Detect which cell encompasses the target text, then output its (x, y) center coordinate. 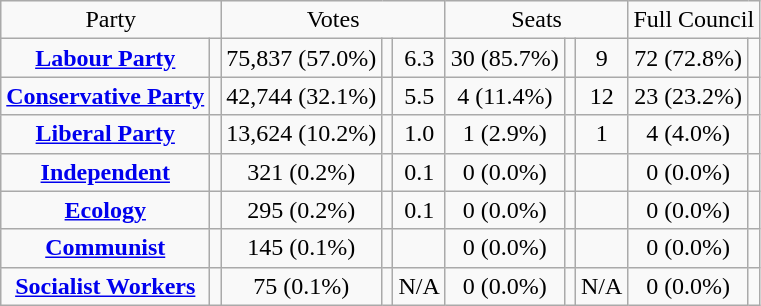
9 (601, 58)
Party (111, 20)
13,624 (10.2%) (302, 134)
Communist (106, 248)
23 (23.2%) (688, 96)
6.3 (419, 58)
1 (2.9%) (504, 134)
Socialist Workers (106, 286)
Independent (106, 172)
Votes (334, 20)
321 (0.2%) (302, 172)
30 (85.7%) (504, 58)
Ecology (106, 210)
1 (601, 134)
295 (0.2%) (302, 210)
Conservative Party (106, 96)
Liberal Party (106, 134)
4 (11.4%) (504, 96)
12 (601, 96)
42,744 (32.1%) (302, 96)
145 (0.1%) (302, 248)
4 (4.0%) (688, 134)
1.0 (419, 134)
Seats (536, 20)
5.5 (419, 96)
75 (0.1%) (302, 286)
Labour Party (106, 58)
72 (72.8%) (688, 58)
75,837 (57.0%) (302, 58)
Full Council (694, 20)
